Determine the (X, Y) coordinate at the center of the cell enclosing the given text.  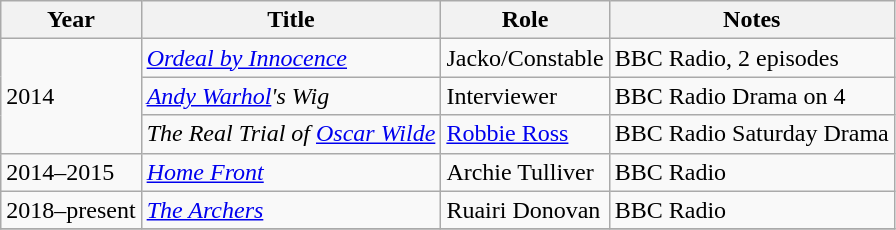
BBC Radio, 2 episodes (752, 58)
2014 (71, 96)
Year (71, 20)
Robbie Ross (525, 134)
The Archers (291, 210)
Ruairi Donovan (525, 210)
Jacko/Constable (525, 58)
BBC Radio Saturday Drama (752, 134)
Notes (752, 20)
Title (291, 20)
2014–2015 (71, 172)
Role (525, 20)
The Real Trial of Oscar Wilde (291, 134)
Archie Tulliver (525, 172)
Interviewer (525, 96)
BBC Radio Drama on 4 (752, 96)
2018–present (71, 210)
Home Front (291, 172)
Ordeal by Innocence (291, 58)
Andy Warhol's Wig (291, 96)
